Find where the given text appears and provide that cell's center as [x, y] coordinate. 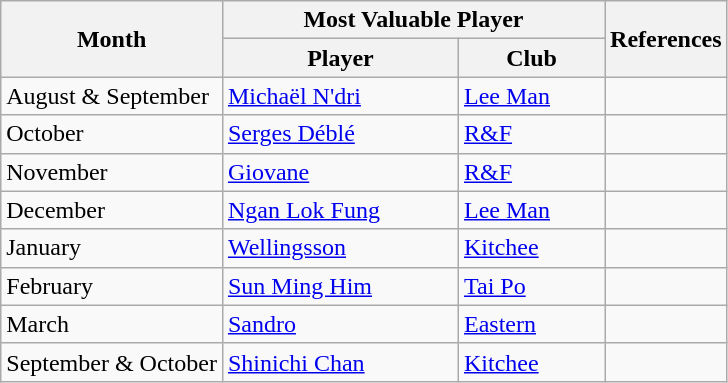
Club [531, 58]
August & September [112, 96]
February [112, 286]
Serges Déblé [340, 134]
Wellingsson [340, 248]
January [112, 248]
Most Valuable Player [413, 20]
Eastern [531, 324]
Sandro [340, 324]
March [112, 324]
Sun Ming Him [340, 286]
December [112, 210]
Month [112, 39]
November [112, 172]
References [666, 39]
Tai Po [531, 286]
Michaël N'dri [340, 96]
Giovane [340, 172]
September & October [112, 362]
Ngan Lok Fung [340, 210]
October [112, 134]
Player [340, 58]
Shinichi Chan [340, 362]
